Return (x, y) of the center of cell containing provided text 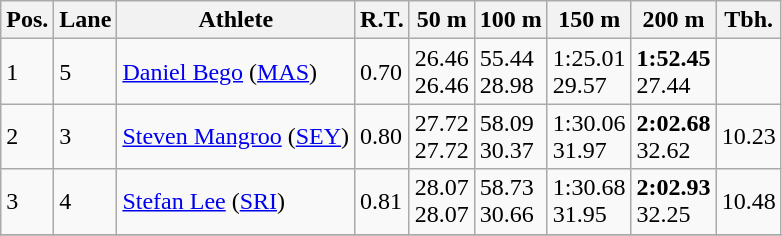
1:25.0129.57 (589, 72)
0.70 (382, 72)
58.7330.66 (510, 202)
27.7227.72 (442, 136)
Tbh. (748, 20)
Athlete (236, 20)
28.0728.07 (442, 202)
1:30.0631.97 (589, 136)
1 (28, 72)
200 m (674, 20)
1:30.6831.95 (589, 202)
5 (86, 72)
1:52.4527.44 (674, 72)
4 (86, 202)
55.4428.98 (510, 72)
Lane (86, 20)
R.T. (382, 20)
2:02.6832.62 (674, 136)
10.23 (748, 136)
58.0930.37 (510, 136)
0.81 (382, 202)
Steven Mangroo (SEY) (236, 136)
Stefan Lee (SRI) (236, 202)
50 m (442, 20)
2 (28, 136)
26.4626.46 (442, 72)
10.48 (748, 202)
2:02.9332.25 (674, 202)
Daniel Bego (MAS) (236, 72)
150 m (589, 20)
100 m (510, 20)
Pos. (28, 20)
0.80 (382, 136)
